Detect which cell encompasses the target text, then output its (X, Y) center coordinate. 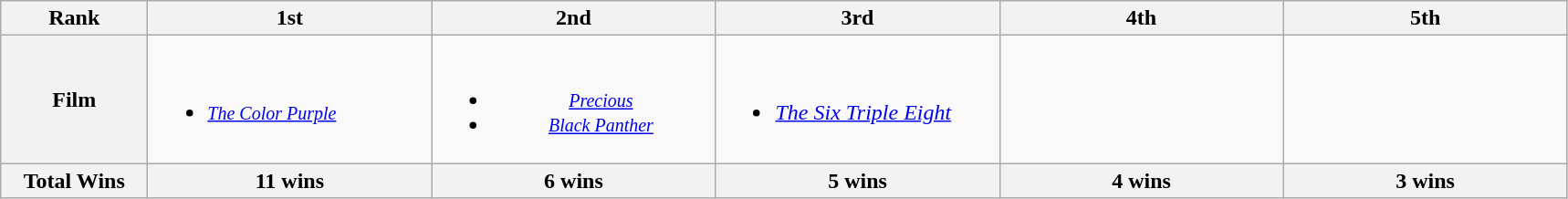
PreciousBlack Panther (573, 99)
1st (290, 18)
2nd (573, 18)
6 wins (573, 181)
3rd (858, 18)
Film (75, 99)
3 wins (1426, 181)
5th (1426, 18)
Rank (75, 18)
4th (1141, 18)
5 wins (858, 181)
11 wins (290, 181)
The Six Triple Eight (858, 99)
Total Wins (75, 181)
The Color Purple (290, 99)
4 wins (1141, 181)
